Search for the cell housing the specified text and yield its (X, Y) center coordinate. 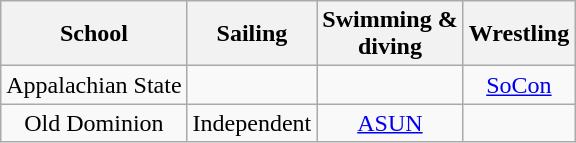
Independent (252, 123)
SoCon (519, 85)
Wrestling (519, 34)
Swimming &diving (390, 34)
Sailing (252, 34)
Appalachian State (94, 85)
ASUN (390, 123)
School (94, 34)
Old Dominion (94, 123)
